Scan for the cell matching the given text and deliver its (X, Y) coordinate at center. 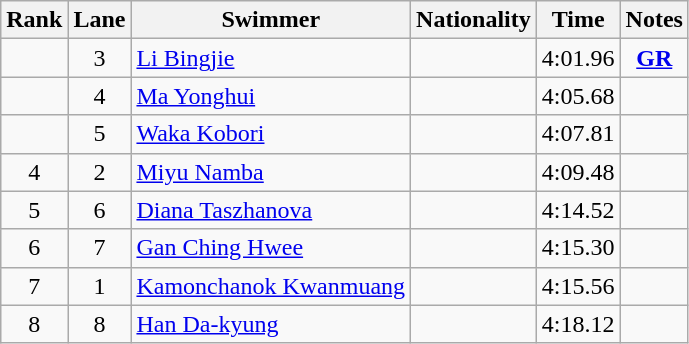
Han Da-kyung (271, 324)
4:18.12 (578, 324)
4:14.52 (578, 210)
Waka Kobori (271, 134)
Notes (654, 20)
Ma Yonghui (271, 96)
4:15.30 (578, 248)
Gan Ching Hwee (271, 248)
4:05.68 (578, 96)
2 (100, 172)
4:09.48 (578, 172)
4:15.56 (578, 286)
3 (100, 58)
4:01.96 (578, 58)
Diana Taszhanova (271, 210)
Kamonchanok Kwanmuang (271, 286)
Li Bingjie (271, 58)
Miyu Namba (271, 172)
Nationality (474, 20)
Lane (100, 20)
Swimmer (271, 20)
4:07.81 (578, 134)
Time (578, 20)
GR (654, 58)
1 (100, 286)
Rank (34, 20)
